Find where the given text appears and provide that cell's center as (X, Y) coordinate. 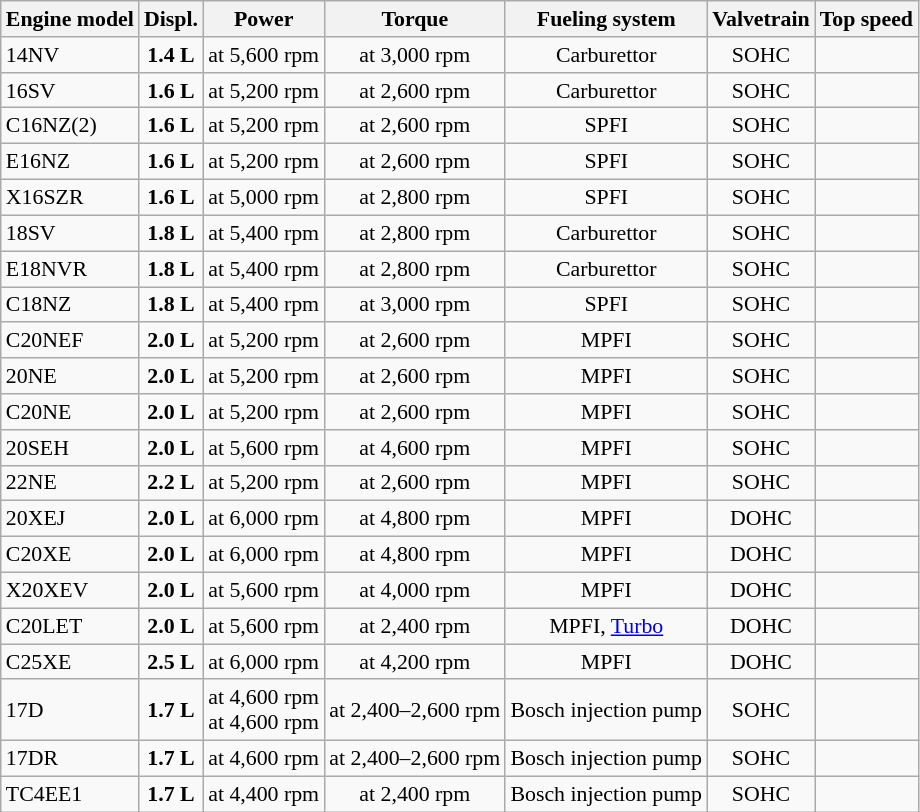
Fueling system (606, 18)
C20NE (70, 411)
17DR (70, 758)
MPFI, Turbo (606, 626)
at 4,600 rpm at 4,600 rpm (264, 710)
C20NEF (70, 340)
E18NVR (70, 268)
22NE (70, 483)
Power (264, 18)
TC4EE1 (70, 794)
C25XE (70, 661)
C20LET (70, 626)
18SV (70, 233)
C16NZ(2) (70, 125)
at 4,000 rpm (414, 590)
2.5 L (171, 661)
20SEH (70, 447)
2.2 L (171, 483)
at 4,400 rpm (264, 794)
Engine model (70, 18)
C18NZ (70, 304)
E16NZ (70, 161)
16SV (70, 90)
1.4 L (171, 54)
X16SZR (70, 197)
Valvetrain (761, 18)
Displ. (171, 18)
C20XE (70, 554)
Top speed (866, 18)
17D (70, 710)
Torque (414, 18)
at 5,000 rpm (264, 197)
20XEJ (70, 518)
20NE (70, 375)
X20XEV (70, 590)
at 4,200 rpm (414, 661)
14NV (70, 54)
